Locate the cell with the specified text and output its [X, Y] center coordinate. 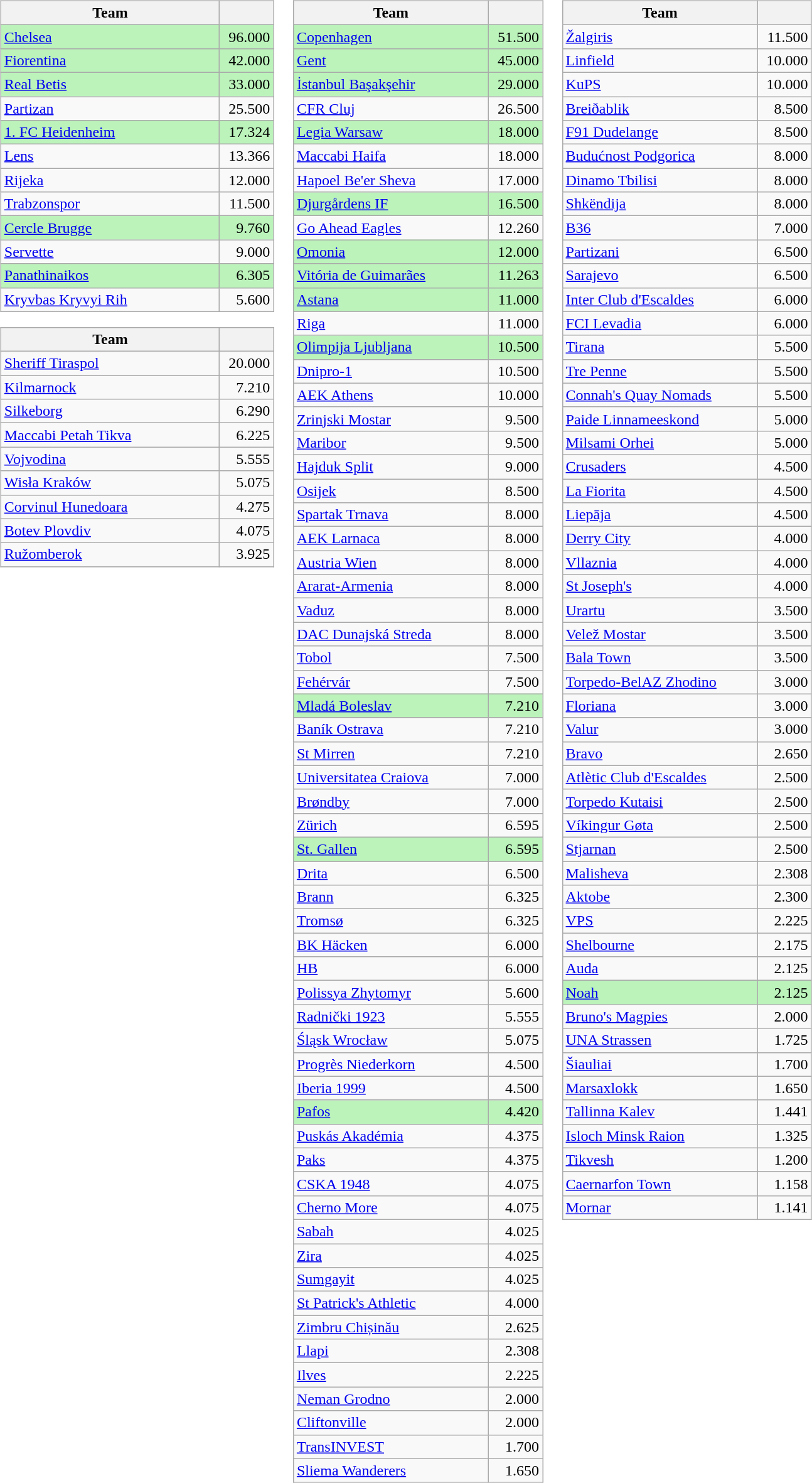
Llapi [390, 1351]
1.141 [784, 1207]
Baník Ostrava [390, 730]
Inter Club d'Escaldes [660, 299]
51.500 [515, 36]
CFR Cluj [390, 109]
Śląsk Wrocław [390, 1040]
Partizani [660, 252]
29.000 [515, 84]
Zira [390, 1255]
Djurgårdens IF [390, 204]
Paks [390, 1160]
Linfield [660, 60]
26.500 [515, 109]
B36 [660, 228]
Botev Plovdiv [110, 531]
Paide Linnameeskond [660, 419]
Maccabi Petah Tikva [110, 435]
Servette [110, 252]
Lens [110, 156]
Urartu [660, 610]
Dinamo Tbilisi [660, 180]
9.760 [247, 228]
6.225 [247, 435]
İstanbul Başakşehir [390, 84]
UNA Strassen [660, 1040]
17.324 [247, 132]
Pafos [390, 1112]
Torpedo Kutaisi [660, 801]
6.305 [247, 276]
St Joseph's [660, 586]
Zimbru Chișinău [390, 1327]
Stjarnan [660, 849]
Zürich [390, 825]
Bruno's Magpies [660, 1017]
Vojvodina [110, 459]
Hajduk Split [390, 466]
20.000 [247, 364]
AEK Athens [390, 395]
TransINVEST [390, 1447]
Mornar [660, 1207]
Mladá Boleslav [390, 706]
Riga [390, 323]
Floriana [660, 706]
Fiorentina [110, 60]
Copenhagen [390, 36]
St. Gallen [390, 849]
Brøndby [390, 801]
Bravo [660, 753]
Maccabi Haifa [390, 156]
Víkingur Gøta [660, 825]
96.000 [247, 36]
Crusaders [660, 466]
Bala Town [660, 658]
Gent [390, 60]
Ararat-Armenia [390, 586]
Cherno More [390, 1207]
Liepāja [660, 515]
Žalgiris [660, 36]
Tirana [660, 347]
Shkëndija [660, 204]
Sliema Wanderers [390, 1470]
1.325 [784, 1136]
Sarajevo [660, 276]
1.441 [784, 1112]
Velež Mostar [660, 634]
BK Häcken [390, 945]
Corvinul Hunedoara [110, 507]
Real Betis [110, 84]
1.725 [784, 1040]
16.500 [515, 204]
Sumgayit [390, 1280]
La Fiorita [660, 490]
1.200 [784, 1160]
Auda [660, 969]
Austria Wien [390, 563]
Spartak Trnava [390, 515]
Rijeka [110, 180]
Isloch Minsk Raion [660, 1136]
4.275 [247, 507]
FCI Levadia [660, 323]
Omonia [390, 252]
Maribor [390, 443]
Wisła Kraków [110, 483]
Progrès Niederkorn [390, 1064]
Zrinjski Mostar [390, 419]
25.500 [247, 109]
Tobol [390, 658]
Derry City [660, 539]
Sabah [390, 1231]
Malisheva [660, 873]
6.290 [247, 411]
Vaduz [390, 610]
F91 Dudelange [660, 132]
1.158 [784, 1184]
KuPS [660, 84]
Tikvesh [660, 1160]
Shelbourne [660, 945]
Go Ahead Eagles [390, 228]
Olimpija Ljubljana [390, 347]
Brann [390, 897]
Legia Warsaw [390, 132]
Partizan [110, 109]
DAC Dunajská Streda [390, 634]
17.000 [515, 180]
VPS [660, 921]
CSKA 1948 [390, 1184]
12.260 [515, 228]
Torpedo-BelAZ Zhodino [660, 682]
Šiauliai [660, 1064]
Breiðablik [660, 109]
1. FC Heidenheim [110, 132]
Polissya Zhytomyr [390, 993]
Noah [660, 993]
Osijek [390, 490]
Ilves [390, 1375]
Marsaxlokk [660, 1088]
2.175 [784, 945]
45.000 [515, 60]
Aktobe [660, 897]
Universitatea Craiova [390, 777]
Caernarfon Town [660, 1184]
St Patrick's Athletic [390, 1303]
Cliftonville [390, 1423]
Trabzonspor [110, 204]
Tre Penne [660, 371]
Silkeborg [110, 411]
Sheriff Tiraspol [110, 364]
Ružomberok [110, 554]
Iberia 1999 [390, 1088]
13.366 [247, 156]
Radnički 1923 [390, 1017]
2.625 [515, 1327]
Kryvbas Kryvyi Rih [110, 299]
Dnipro-1 [390, 371]
Hapoel Be'er Sheva [390, 180]
Cercle Brugge [110, 228]
Neman Grodno [390, 1399]
Drita [390, 873]
Tromsø [390, 921]
2.300 [784, 897]
Vllaznia [660, 563]
33.000 [247, 84]
3.925 [247, 554]
Atlètic Club d'Escaldes [660, 777]
Budućnost Podgorica [660, 156]
St Mirren [390, 753]
4.420 [515, 1112]
Vitória de Guimarães [390, 276]
42.000 [247, 60]
2.650 [784, 753]
11.263 [515, 276]
Astana [390, 299]
Connah's Quay Nomads [660, 395]
Kilmarnock [110, 387]
Puskás Akadémia [390, 1136]
Milsami Orhei [660, 443]
Chelsea [110, 36]
Valur [660, 730]
Fehérvár [390, 682]
HB [390, 969]
Tallinna Kalev [660, 1112]
AEK Larnaca [390, 539]
Panathinaikos [110, 276]
